Identify which cell holds the provided text, then report its (X, Y) central coordinate. 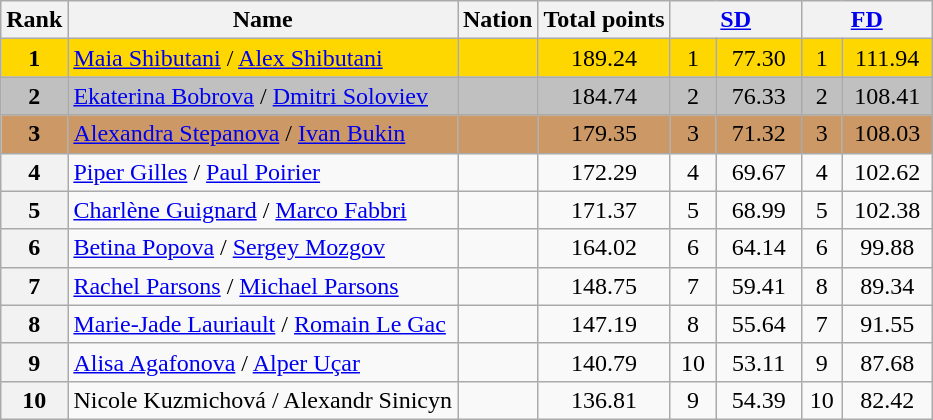
136.81 (604, 400)
108.03 (887, 134)
Alisa Agafonova / Alper Uçar (263, 362)
Name (263, 20)
71.32 (758, 134)
164.02 (604, 248)
147.19 (604, 324)
Marie-Jade Lauriault / Romain Le Gac (263, 324)
SD (736, 20)
Nation (498, 20)
Rank (34, 20)
Piper Gilles / Paul Poirier (263, 172)
77.30 (758, 58)
Nicole Kuzmichová / Alexandr Sinicyn (263, 400)
55.64 (758, 324)
Maia Shibutani / Alex Shibutani (263, 58)
171.37 (604, 210)
102.62 (887, 172)
Rachel Parsons / Michael Parsons (263, 286)
64.14 (758, 248)
179.35 (604, 134)
140.79 (604, 362)
172.29 (604, 172)
Charlène Guignard / Marco Fabbri (263, 210)
89.34 (887, 286)
Betina Popova / Sergey Mozgov (263, 248)
189.24 (604, 58)
Ekaterina Bobrova / Dmitri Soloviev (263, 96)
54.39 (758, 400)
184.74 (604, 96)
53.11 (758, 362)
148.75 (604, 286)
FD (866, 20)
99.88 (887, 248)
59.41 (758, 286)
Alexandra Stepanova / Ivan Bukin (263, 134)
82.42 (887, 400)
108.41 (887, 96)
87.68 (887, 362)
91.55 (887, 324)
69.67 (758, 172)
111.94 (887, 58)
102.38 (887, 210)
76.33 (758, 96)
Total points (604, 20)
68.99 (758, 210)
